For the text-containing cell, return its midpoint in (x, y) coordinate format. 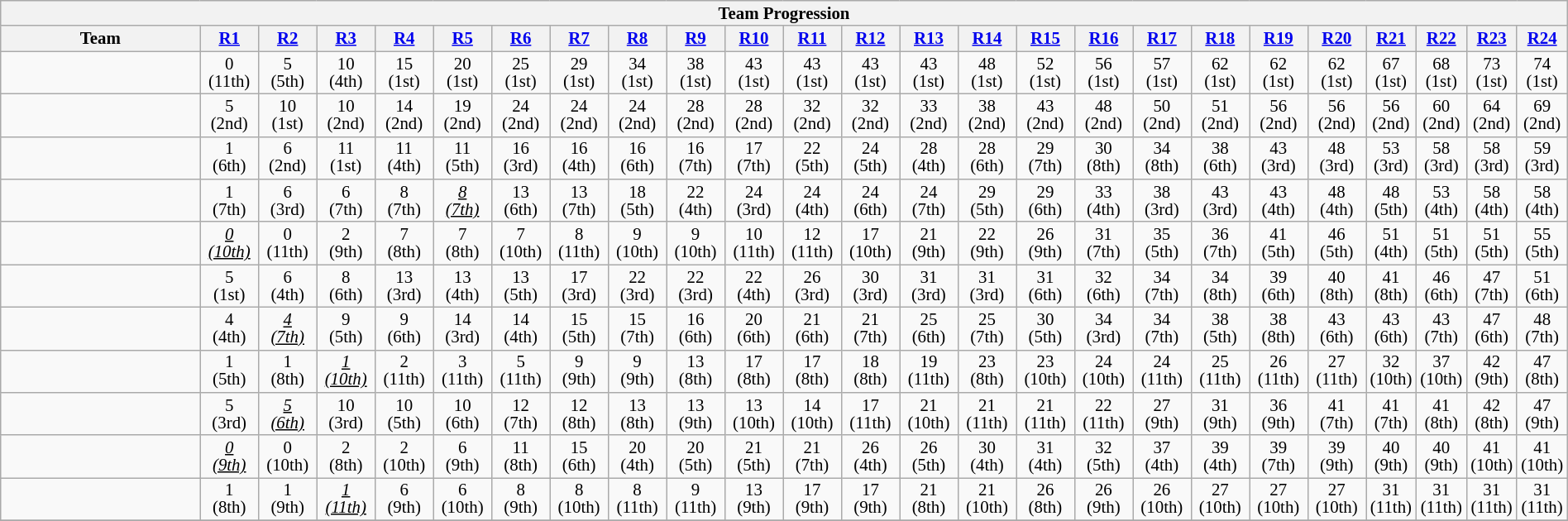
R21 (1391, 38)
29(7th) (1045, 158)
7(10th) (520, 243)
Team Progression (784, 13)
20(5th) (696, 456)
13(10th) (753, 414)
48(2nd) (1103, 116)
R3 (346, 38)
5(6th) (287, 414)
12(8th) (579, 414)
R9 (696, 38)
1(10th) (346, 371)
50(2nd) (1162, 116)
R7 (579, 38)
33(2nd) (929, 116)
5(1st) (229, 286)
37(4th) (1162, 456)
R2 (287, 38)
47(7th) (1492, 286)
19(2nd) (462, 116)
14(2nd) (404, 116)
39(9th) (1336, 456)
6(4th) (287, 286)
47(6th) (1492, 328)
29(1st) (579, 73)
26(3rd) (812, 286)
21(6th) (812, 328)
15(5th) (579, 328)
24(7th) (929, 201)
36(7th) (1220, 243)
R16 (1103, 38)
53(4th) (1441, 201)
26(10th) (1162, 499)
17(3rd) (579, 286)
R14 (987, 38)
6(3rd) (287, 201)
30(5th) (1045, 328)
1(5th) (229, 371)
13(3rd) (404, 286)
37(10th) (1441, 371)
1(11th) (346, 499)
47(9th) (1542, 414)
56(1st) (1103, 73)
14(10th) (812, 414)
8(9th) (520, 499)
8(10th) (579, 499)
40(8th) (1336, 286)
14(3rd) (462, 328)
R24 (1542, 38)
11(4th) (404, 158)
48(5th) (1391, 201)
38(2nd) (987, 116)
R13 (929, 38)
24(6th) (870, 201)
69(2nd) (1542, 116)
8(6th) (346, 286)
25(6th) (929, 328)
15(7th) (637, 328)
38(8th) (1279, 328)
5(11th) (520, 371)
64(2nd) (1492, 116)
20(6th) (753, 328)
38(5th) (1220, 328)
28(4th) (929, 158)
10(11th) (753, 243)
41(5th) (1279, 243)
29(5th) (987, 201)
38(1st) (696, 73)
22(5th) (812, 158)
31(7th) (1103, 243)
39(7th) (1279, 456)
16(4th) (579, 158)
1(6th) (229, 158)
24(4th) (812, 201)
46(6th) (1441, 286)
1(9th) (287, 499)
R10 (753, 38)
11(1st) (346, 158)
26(11th) (1279, 371)
43(7th) (1441, 328)
39(4th) (1220, 456)
19(11th) (929, 371)
13(4th) (462, 286)
R18 (1220, 38)
16(3rd) (520, 158)
R5 (462, 38)
25(7th) (987, 328)
3(11th) (462, 371)
43(2nd) (1045, 116)
33(4th) (1103, 201)
9(6th) (404, 328)
48(4th) (1336, 201)
21(9th) (929, 243)
10(5th) (404, 414)
R19 (1279, 38)
67(1st) (1391, 73)
30(8th) (1103, 158)
32(5th) (1103, 456)
22(11th) (1103, 414)
55(5th) (1542, 243)
73(1st) (1492, 73)
32(6th) (1103, 286)
30(4th) (987, 456)
10(3rd) (346, 414)
13(6th) (520, 201)
5(5th) (287, 73)
18(5th) (637, 201)
5(3rd) (229, 414)
6(7th) (346, 201)
20(1st) (462, 73)
48(3rd) (1336, 158)
35(5th) (1162, 243)
R1 (229, 38)
5(2nd) (229, 116)
42(8th) (1492, 414)
48(1st) (987, 73)
10(2nd) (346, 116)
12(7th) (520, 414)
26(4th) (870, 456)
36(9th) (1279, 414)
26(5th) (929, 456)
31(9th) (1220, 414)
R8 (637, 38)
11(5th) (462, 158)
24(11th) (1162, 371)
46(5th) (1336, 243)
28(6th) (987, 158)
68(1st) (1441, 73)
1(7th) (229, 201)
23(10th) (1045, 371)
23(8th) (987, 371)
10(1st) (287, 116)
51(4th) (1391, 243)
14(4th) (520, 328)
30(3rd) (870, 286)
24(3rd) (753, 201)
31(4th) (1045, 456)
60(2nd) (1441, 116)
25(1st) (520, 73)
R6 (520, 38)
4(7th) (287, 328)
13(7th) (579, 201)
52(1st) (1045, 73)
27(9th) (1162, 414)
26(8th) (1045, 499)
R20 (1336, 38)
20(4th) (637, 456)
22(9th) (987, 243)
42(9th) (1492, 371)
51(2nd) (1220, 116)
12(11th) (812, 243)
25(11th) (1220, 371)
15(1st) (404, 73)
11(8th) (520, 456)
R15 (1045, 38)
57(1st) (1162, 73)
29(6th) (1045, 201)
15(6th) (579, 456)
2(10th) (404, 456)
51(6th) (1542, 286)
59(3rd) (1542, 158)
Team (101, 38)
9(5th) (346, 328)
17(7th) (753, 158)
21(8th) (929, 499)
9(11th) (696, 499)
24(10th) (1103, 371)
38(3rd) (1162, 201)
6(2nd) (287, 158)
R4 (404, 38)
31(6th) (1045, 286)
R23 (1492, 38)
34(1st) (637, 73)
4(4th) (229, 328)
R11 (812, 38)
0(9th) (229, 456)
32(10th) (1391, 371)
2(8th) (346, 456)
34(3rd) (1103, 328)
21(5th) (753, 456)
39(6th) (1279, 286)
2(9th) (346, 243)
17(11th) (870, 414)
6(10th) (462, 499)
38(6th) (1220, 158)
2(11th) (404, 371)
18(8th) (870, 371)
R17 (1162, 38)
10(6th) (462, 414)
10(4th) (346, 73)
47(8th) (1542, 371)
43(4th) (1279, 201)
27(11th) (1336, 371)
R22 (1441, 38)
17(10th) (870, 243)
16(7th) (696, 158)
R12 (870, 38)
48(7th) (1542, 328)
53(3rd) (1391, 158)
13(5th) (520, 286)
74(1st) (1542, 73)
24(5th) (870, 158)
